Return (X, Y) of the center of cell containing provided text 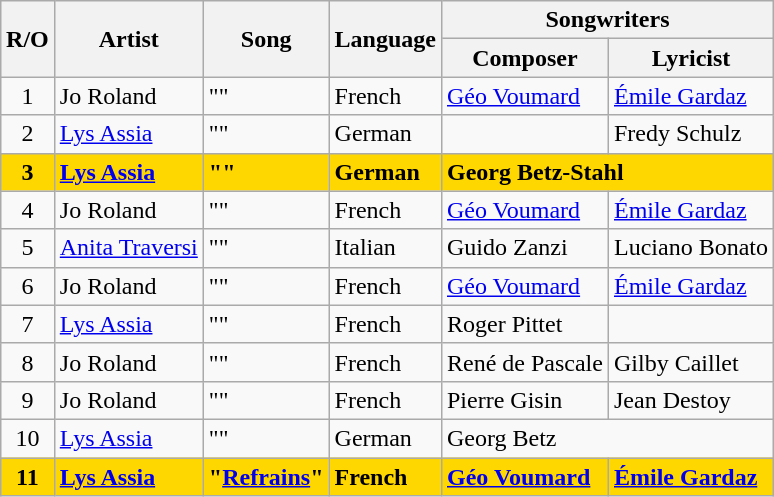
Georg Betz (607, 438)
Luciano Bonato (690, 248)
Jean Destoy (690, 400)
"Refrains" (266, 477)
Pierre Gisin (524, 400)
10 (28, 438)
Roger Pittet (524, 324)
Fredy Schulz (690, 134)
11 (28, 477)
Songwriters (607, 20)
5 (28, 248)
Lyricist (690, 58)
3 (28, 172)
7 (28, 324)
René de Pascale (524, 362)
Artist (128, 39)
2 (28, 134)
4 (28, 210)
Language (385, 39)
8 (28, 362)
9 (28, 400)
R/O (28, 39)
Anita Traversi (128, 248)
Gilby Caillet (690, 362)
Guido Zanzi (524, 248)
Italian (385, 248)
1 (28, 96)
6 (28, 286)
Georg Betz-Stahl (607, 172)
Song (266, 39)
Composer (524, 58)
